Detect which cell encompasses the target text, then output its [X, Y] center coordinate. 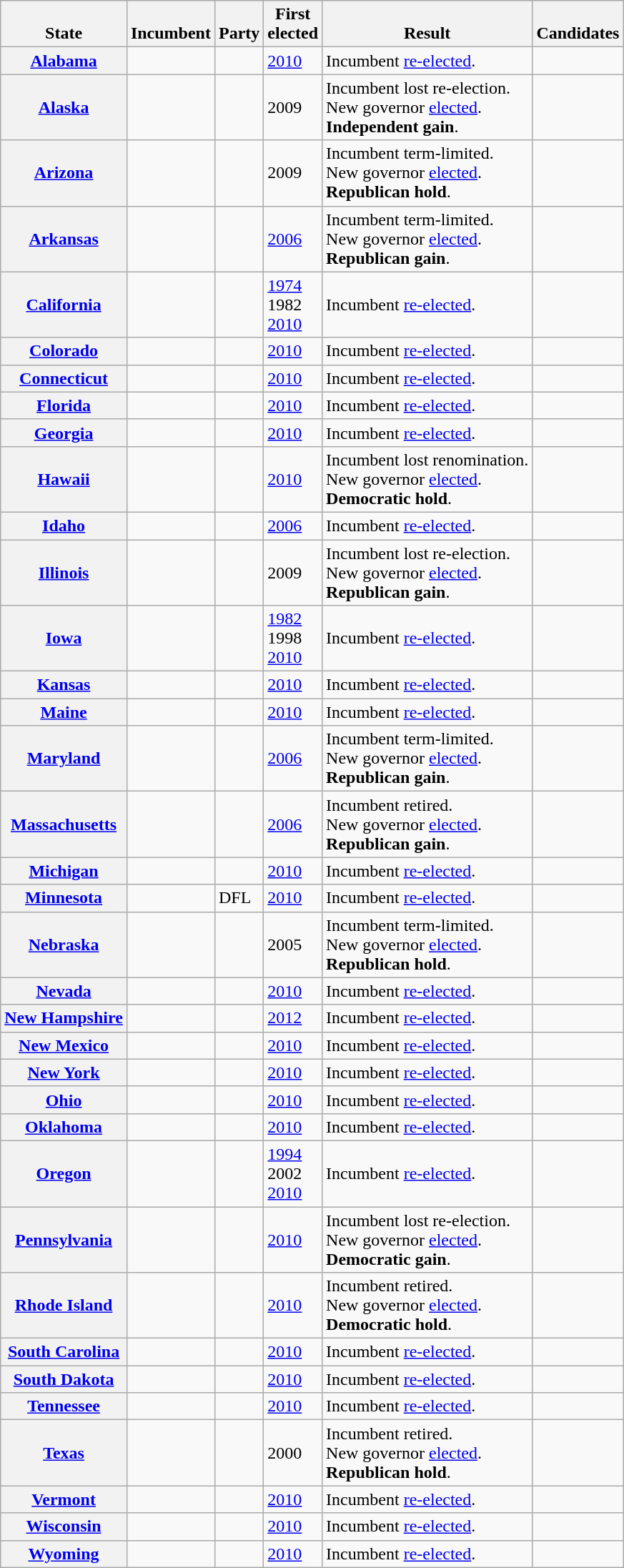
Iowa [64, 638]
Incumbent retired.New governor elected.Democratic hold. [427, 1306]
Candidates [578, 24]
Georgia [64, 433]
2012 [293, 1018]
Nebraska [64, 945]
Oregon [64, 1173]
Maine [64, 712]
Arkansas [64, 239]
Nevada [64, 991]
Idaho [64, 526]
Alaska [64, 107]
Arizona [64, 173]
Connecticut [64, 378]
Ohio [64, 1100]
Massachusetts [64, 824]
Kansas [64, 685]
Wisconsin [64, 1527]
Maryland [64, 759]
New Hampshire [64, 1018]
Incumbent retired.New governor elected.Republican hold. [427, 1453]
Oklahoma [64, 1127]
2000 [293, 1453]
South Carolina [64, 1352]
New Mexico [64, 1045]
Party [239, 24]
Minnesota [64, 898]
Hawaii [64, 479]
California [64, 305]
Illinois [64, 572]
Incumbent lost re-election.New governor elected.Democratic gain. [427, 1240]
State [64, 24]
Rhode Island [64, 1306]
Florida [64, 405]
Result [427, 24]
South Dakota [64, 1379]
Pennsylvania [64, 1240]
19821998 2010 [293, 638]
19942002 2010 [293, 1173]
Wyoming [64, 1554]
Incumbent lost re-election.New governor elected.Republican gain. [427, 572]
Vermont [64, 1499]
Colorado [64, 351]
Firstelected [293, 24]
Incumbent retired.New governor elected.Republican gain. [427, 824]
Tennessee [64, 1406]
Texas [64, 1453]
19741982 2010 [293, 305]
Incumbent lost renomination.New governor elected.Democratic hold. [427, 479]
Incumbent [170, 24]
Michigan [64, 871]
Alabama [64, 61]
DFL [239, 898]
Incumbent lost re-election.New governor elected.Independent gain. [427, 107]
2005 [293, 945]
New York [64, 1073]
